Identify which cell holds the provided text, then report its (x, y) central coordinate. 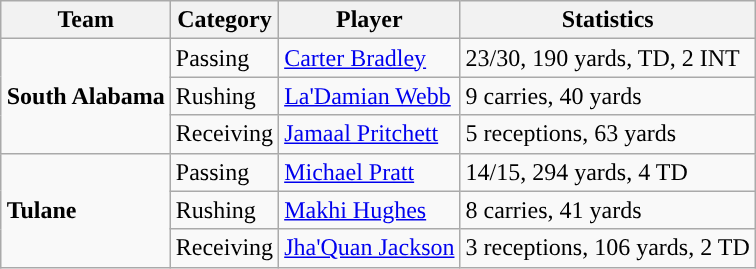
La'Damian Webb (370, 96)
Michael Pratt (370, 172)
Statistics (608, 20)
8 carries, 41 yards (608, 210)
Makhi Hughes (370, 210)
Player (370, 20)
9 carries, 40 yards (608, 96)
Tulane (86, 210)
Jha'Quan Jackson (370, 248)
Jamaal Pritchett (370, 134)
5 receptions, 63 yards (608, 134)
Team (86, 20)
South Alabama (86, 96)
Category (224, 20)
Carter Bradley (370, 58)
23/30, 190 yards, TD, 2 INT (608, 58)
3 receptions, 106 yards, 2 TD (608, 248)
14/15, 294 yards, 4 TD (608, 172)
